Find where the given text appears and provide that cell's center as [X, Y] coordinate. 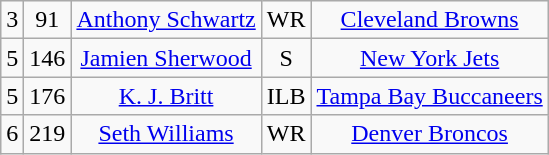
Anthony Schwartz [166, 20]
K. J. Britt [166, 96]
Denver Broncos [430, 134]
New York Jets [430, 58]
219 [48, 134]
6 [12, 134]
Jamien Sherwood [166, 58]
146 [48, 58]
Seth Williams [166, 134]
Cleveland Browns [430, 20]
3 [12, 20]
91 [48, 20]
ILB [286, 96]
Tampa Bay Buccaneers [430, 96]
176 [48, 96]
S [286, 58]
